Output the [x, y] coordinate of the center of the cell containing the given text.  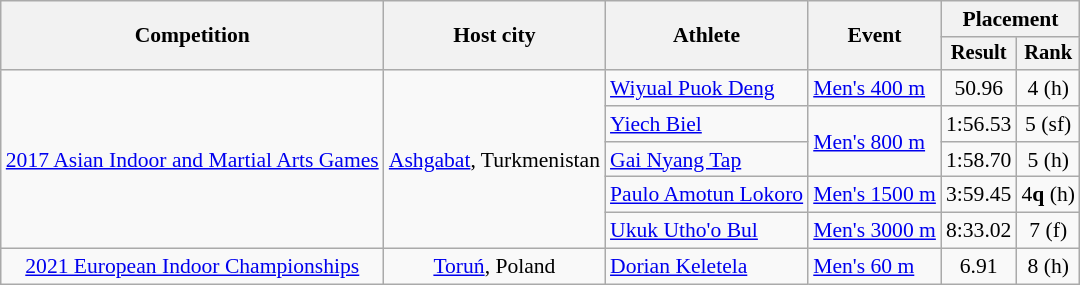
Men's 800 m [874, 142]
Result [978, 54]
Event [874, 36]
Gai Nyang Tap [706, 160]
1:56.53 [978, 124]
8:33.02 [978, 231]
Paulo Amotun Lokoro [706, 195]
Yiech Biel [706, 124]
4 (h) [1048, 88]
Placement [1010, 19]
Dorian Keletela [706, 267]
1:58.70 [978, 160]
Toruń, Poland [494, 267]
7 (f) [1048, 231]
Men's 3000 m [874, 231]
Men's 60 m [874, 267]
4q (h) [1048, 195]
Wiyual Puok Deng [706, 88]
Rank [1048, 54]
Ukuk Utho'o Bul [706, 231]
5 (h) [1048, 160]
6.91 [978, 267]
2021 European Indoor Championships [192, 267]
Host city [494, 36]
Competition [192, 36]
Athlete [706, 36]
5 (sf) [1048, 124]
8 (h) [1048, 267]
Ashgabat, Turkmenistan [494, 159]
2017 Asian Indoor and Martial Arts Games [192, 159]
Men's 1500 m [874, 195]
Men's 400 m [874, 88]
50.96 [978, 88]
3:59.45 [978, 195]
